Pinpoint the cell where the given text exists, returning its [X, Y] midpoint coordinate. 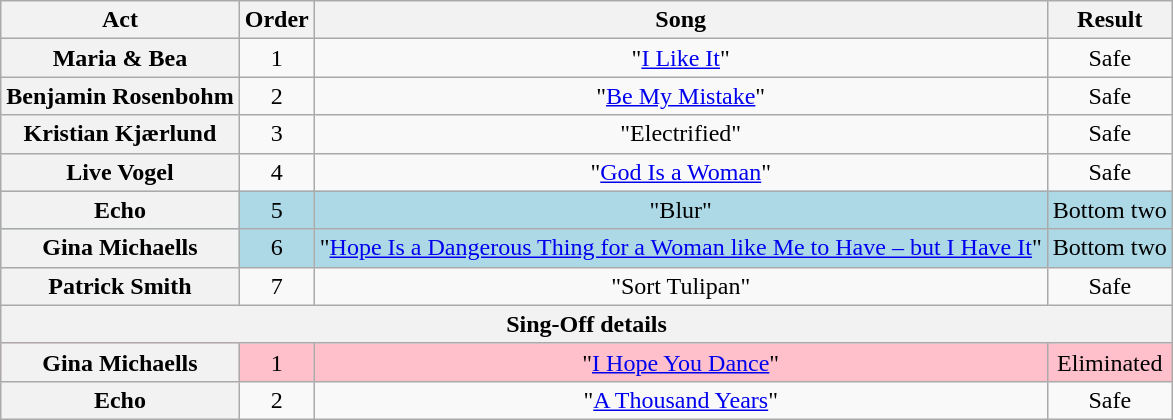
6 [276, 248]
"Hope Is a Dangerous Thing for a Woman like Me to Have – but I Have It" [680, 248]
Benjamin Rosenbohm [120, 96]
Result [1110, 20]
Song [680, 20]
7 [276, 286]
Maria & Bea [120, 58]
Patrick Smith [120, 286]
"I Hope You Dance" [680, 362]
Sing-Off details [587, 324]
Order [276, 20]
Live Vogel [120, 172]
"Blur" [680, 210]
"I Like It" [680, 58]
4 [276, 172]
Act [120, 20]
Kristian Kjærlund [120, 134]
Eliminated [1110, 362]
"Electrified" [680, 134]
"A Thousand Years" [680, 400]
"Sort Tulipan" [680, 286]
3 [276, 134]
"Be My Mistake" [680, 96]
"God Is a Woman" [680, 172]
5 [276, 210]
